Pinpoint the cell where the given text exists, returning its [X, Y] midpoint coordinate. 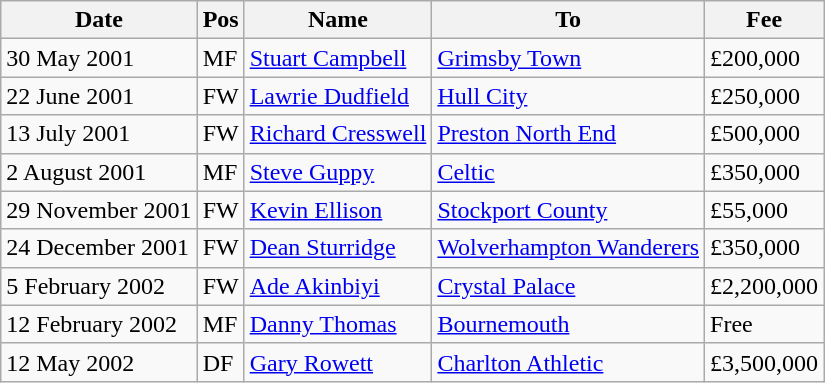
To [568, 20]
Celtic [568, 172]
Stockport County [568, 210]
Hull City [568, 96]
Wolverhampton Wanderers [568, 248]
Richard Cresswell [338, 134]
Crystal Palace [568, 286]
£200,000 [764, 58]
22 June 2001 [99, 96]
13 July 2001 [99, 134]
Date [99, 20]
5 February 2002 [99, 286]
12 February 2002 [99, 324]
£2,200,000 [764, 286]
Pos [220, 20]
30 May 2001 [99, 58]
Steve Guppy [338, 172]
29 November 2001 [99, 210]
Bournemouth [568, 324]
Gary Rowett [338, 362]
12 May 2002 [99, 362]
Lawrie Dudfield [338, 96]
Grimsby Town [568, 58]
Preston North End [568, 134]
DF [220, 362]
Name [338, 20]
Danny Thomas [338, 324]
24 December 2001 [99, 248]
£55,000 [764, 210]
Fee [764, 20]
£3,500,000 [764, 362]
Ade Akinbiyi [338, 286]
Charlton Athletic [568, 362]
Kevin Ellison [338, 210]
£250,000 [764, 96]
Free [764, 324]
2 August 2001 [99, 172]
£500,000 [764, 134]
Stuart Campbell [338, 58]
Dean Sturridge [338, 248]
